Detect which cell encompasses the target text, then output its [X, Y] center coordinate. 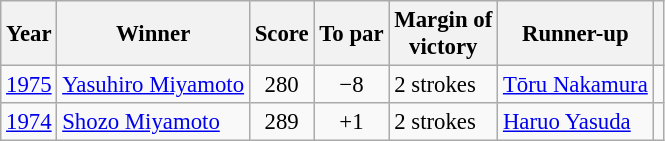
Tōru Nakamura [576, 85]
1974 [29, 122]
Runner-up [576, 34]
+1 [352, 122]
Shozo Miyamoto [153, 122]
289 [282, 122]
Haruo Yasuda [576, 122]
Winner [153, 34]
−8 [352, 85]
1975 [29, 85]
Margin ofvictory [444, 34]
Year [29, 34]
To par [352, 34]
Yasuhiro Miyamoto [153, 85]
Score [282, 34]
280 [282, 85]
